Provide the [x, y] coordinate of the cell's center where the given text is located.  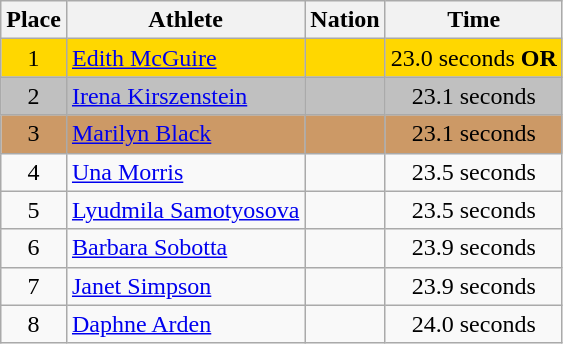
Una Morris [185, 172]
1 [34, 58]
Place [34, 20]
Daphne Arden [185, 324]
3 [34, 134]
5 [34, 210]
Lyudmila Samotyosova [185, 210]
Irena Kirszenstein [185, 96]
7 [34, 286]
Marilyn Black [185, 134]
Edith McGuire [185, 58]
2 [34, 96]
8 [34, 324]
Janet Simpson [185, 286]
Time [474, 20]
Nation [345, 20]
Barbara Sobotta [185, 248]
24.0 seconds [474, 324]
4 [34, 172]
6 [34, 248]
Athlete [185, 20]
23.0 seconds OR [474, 58]
